Return the (x, y) coordinate for the center point of the cell that contains the specified text.  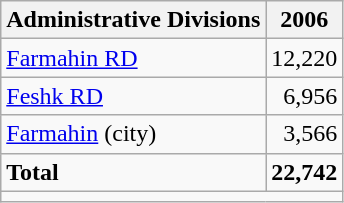
Total (134, 172)
2006 (304, 20)
12,220 (304, 58)
6,956 (304, 96)
Administrative Divisions (134, 20)
Farmahin RD (134, 58)
3,566 (304, 134)
Farmahin (city) (134, 134)
22,742 (304, 172)
Feshk RD (134, 96)
